Locate the cell with the specified text and output its [x, y] center coordinate. 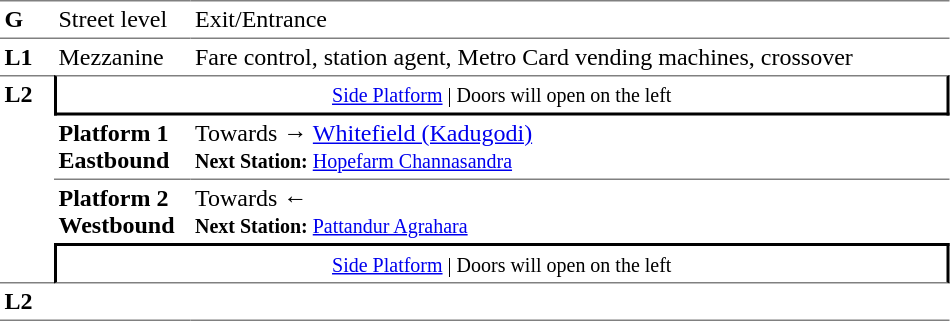
Platform 1Eastbound [122, 148]
L1 [27, 57]
Platform 2 Westbound [122, 212]
Towards → Whitefield (Kadugodi)Next Station: Hopefarm Channasandra [570, 148]
Mezzanine [122, 57]
Towards ← Next Station: Pattandur Agrahara [570, 212]
L2 [27, 179]
Fare control, station agent, Metro Card vending machines, crossover [570, 57]
Exit/Entrance [570, 20]
G [27, 20]
Street level [122, 20]
